Capture the cell that displays the provided text and extract its [X, Y] central coordinate. 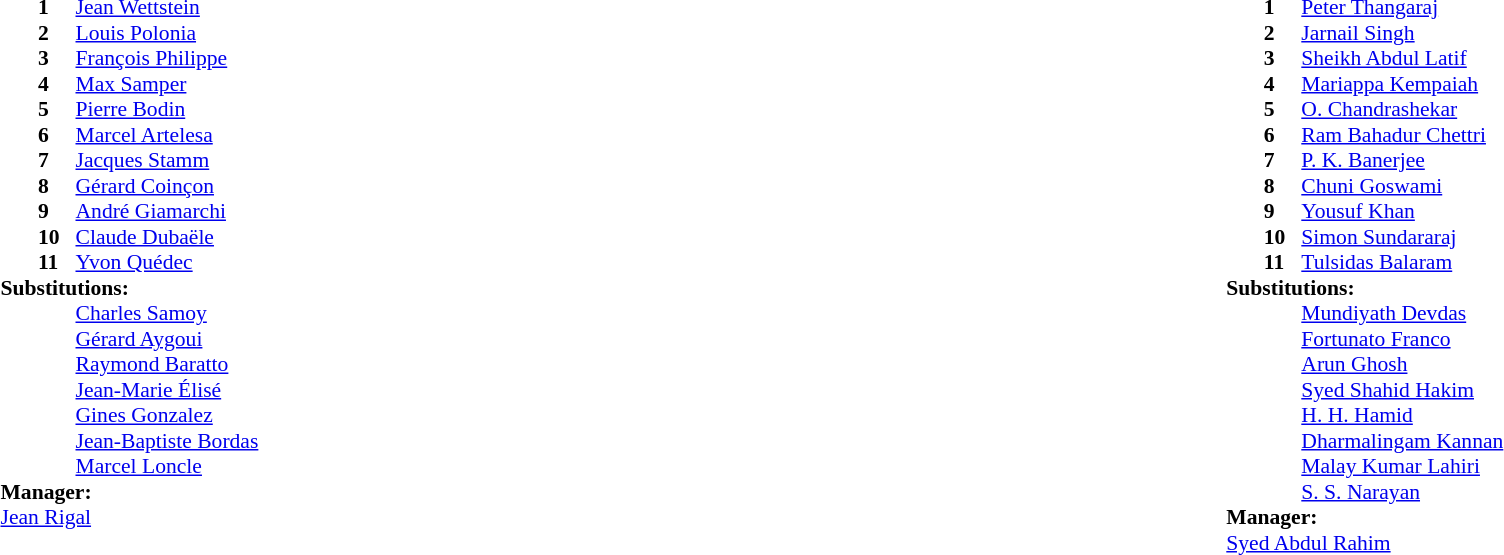
Louis Polonia [168, 33]
Marcel Artelesa [168, 135]
Charles Samoy [168, 313]
Jean Rigal [129, 517]
Jean-Marie Élisé [168, 390]
Yousuf Khan [1402, 211]
Jarnail Singh [1402, 33]
Claude Dubaële [168, 237]
Chuni Goswami [1402, 186]
S. S. Narayan [1402, 492]
Mundiyath Devdas [1402, 313]
Raymond Baratto [168, 365]
Arun Ghosh [1402, 365]
Malay Kumar Lahiri [1402, 467]
H. H. Hamid [1402, 415]
André Giamarchi [168, 211]
Dharmalingam Kannan [1402, 441]
Fortunato Franco [1402, 339]
François Philippe [168, 59]
Marcel Loncle [168, 467]
Syed Shahid Hakim [1402, 390]
Simon Sundararaj [1402, 237]
Max Samper [168, 84]
Mariappa Kempaiah [1402, 84]
Sheikh Abdul Latif [1402, 59]
Gérard Coinçon [168, 186]
O. Chandrashekar [1402, 109]
Jean-Baptiste Bordas [168, 441]
Tulsidas Balaram [1402, 263]
Yvon Quédec [168, 263]
Pierre Bodin [168, 109]
Ram Bahadur Chettri [1402, 135]
Gérard Aygoui [168, 339]
Gines Gonzalez [168, 415]
Jacques Stamm [168, 161]
P. K. Banerjee [1402, 161]
